Search for the cell housing the specified text and yield its [x, y] center coordinate. 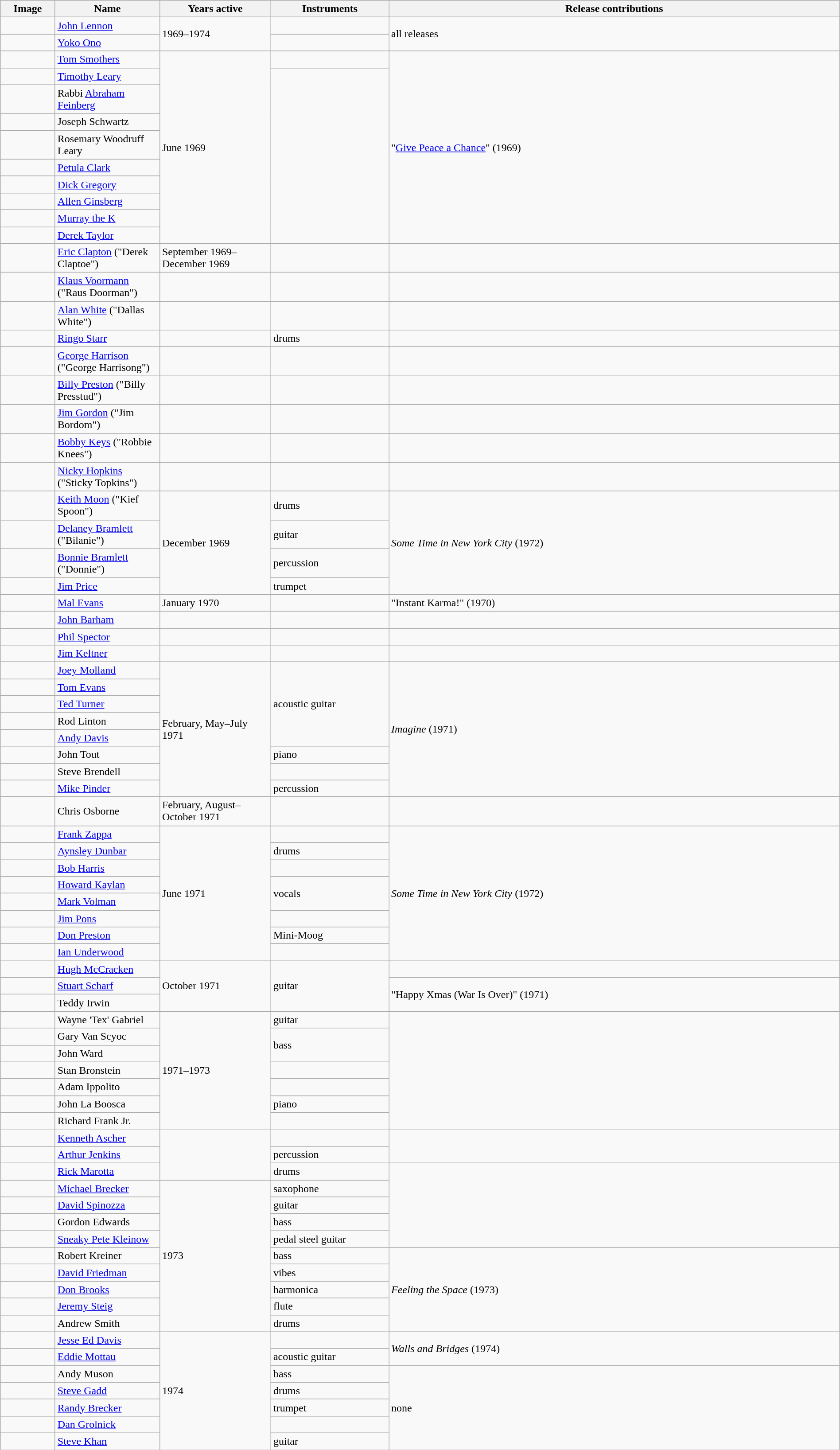
Andy Davis [107, 738]
1969–1974 [215, 34]
John Tout [107, 755]
Stan Bronstein [107, 1070]
Mal Evans [107, 603]
Steve Gadd [107, 1391]
Ian Underwood [107, 952]
Tom Smothers [107, 59]
Jim Gordon ("Jim Bordom") [107, 419]
1973 [215, 1256]
"Happy Xmas (War Is Over)" (1971) [614, 994]
Andrew Smith [107, 1323]
February, May–July 1971 [215, 729]
Richard Frank Jr. [107, 1121]
pedal steel guitar [330, 1239]
Adam Ippolito [107, 1087]
Mark Volman [107, 901]
Dick Gregory [107, 184]
Image [28, 9]
Tom Evans [107, 687]
1974 [215, 1391]
Bob Harris [107, 868]
Steve Khan [107, 1441]
Mike Pinder [107, 788]
Kenneth Ascher [107, 1138]
Jim Price [107, 586]
Rosemary Woodruff Leary [107, 144]
"Instant Karma!" (1970) [614, 603]
Allen Ginsberg [107, 201]
Keith Moon ("Kief Spoon") [107, 505]
June 1969 [215, 147]
Walls and Bridges (1974) [614, 1349]
Billy Preston ("Billy Presstud") [107, 390]
Murray the K [107, 218]
Joseph Schwartz [107, 122]
Don Brooks [107, 1290]
September 1969–December 1969 [215, 258]
Jesse Ed Davis [107, 1340]
vocals [330, 893]
Stuart Scharf [107, 986]
Bonnie Bramlett ("Donnie") [107, 563]
Jeremy Steig [107, 1306]
Wayne 'Tex' Gabriel [107, 1020]
Jim Pons [107, 919]
Aynsley Dunbar [107, 851]
Release contributions [614, 9]
Rod Linton [107, 721]
October 1971 [215, 986]
Dan Grolnick [107, 1424]
December 1969 [215, 542]
January 1970 [215, 603]
John Barham [107, 620]
Joey Molland [107, 670]
Robert Kreiner [107, 1256]
Mini-Moog [330, 935]
saxophone [330, 1188]
flute [330, 1306]
Arthur Jenkins [107, 1154]
Randy Brecker [107, 1407]
Timothy Leary [107, 76]
Rick Marotta [107, 1171]
George Harrison ("George Harrisong") [107, 362]
Years active [215, 9]
Phil Spector [107, 637]
Nicky Hopkins ("Sticky Topkins") [107, 477]
Howard Kaylan [107, 885]
Gary Van Scyoc [107, 1037]
Yoko Ono [107, 43]
Instruments [330, 9]
Ted Turner [107, 704]
Name [107, 9]
David Friedman [107, 1273]
Bobby Keys ("Robbie Knees") [107, 448]
John Ward [107, 1053]
"Give Peace a Chance" (1969) [614, 147]
Ringo Starr [107, 339]
Eric Clapton ("Derek Claptoe") [107, 258]
Delaney Bramlett ("Bilanie") [107, 534]
Eddie Mottau [107, 1357]
Klaus Voormann ("Raus Doorman") [107, 287]
Rabbi Abraham Feinberg [107, 99]
Steve Brendell [107, 772]
Frank Zappa [107, 834]
Imagine (1971) [614, 729]
Feeling the Space (1973) [614, 1290]
harmonica [330, 1290]
Petula Clark [107, 168]
John La Boosca [107, 1104]
Derek Taylor [107, 235]
Michael Brecker [107, 1188]
Teddy Irwin [107, 1003]
Sneaky Pete Kleinow [107, 1239]
Don Preston [107, 935]
Andy Muson [107, 1374]
Gordon Edwards [107, 1222]
David Spinozza [107, 1205]
June 1971 [215, 893]
none [614, 1407]
February, August–October 1971 [215, 811]
1971–1973 [215, 1070]
Hugh McCracken [107, 969]
Jim Keltner [107, 654]
John Lennon [107, 26]
vibes [330, 1273]
Alan White ("Dallas White") [107, 316]
all releases [614, 34]
Chris Osborne [107, 811]
